Determine the (X, Y) coordinate at the center of the cell enclosing the given text.  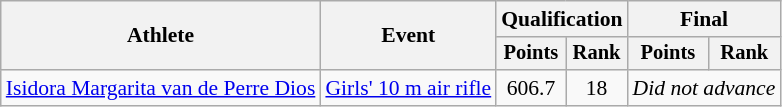
606.7 (530, 88)
Event (408, 36)
Athlete (161, 36)
Isidora Margarita van de Perre Dios (161, 88)
Final (704, 19)
18 (597, 88)
Girls' 10 m air rifle (408, 88)
Did not advance (704, 88)
Qualification (562, 19)
